Search for the cell housing the specified text and yield its (x, y) center coordinate. 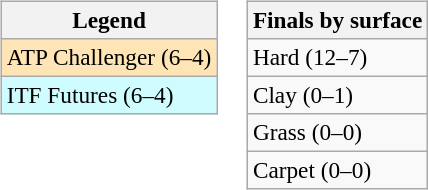
ITF Futures (6–4) (108, 95)
Grass (0–0) (337, 133)
ATP Challenger (6–4) (108, 57)
Hard (12–7) (337, 57)
Legend (108, 20)
Clay (0–1) (337, 95)
Finals by surface (337, 20)
Carpet (0–0) (337, 171)
